From the cell containing the given text, extract its center point as [X, Y] coordinate. 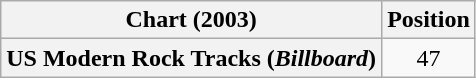
US Modern Rock Tracks (Billboard) [192, 58]
Position [429, 20]
47 [429, 58]
Chart (2003) [192, 20]
